Find where the given text appears and provide that cell's center as (x, y) coordinate. 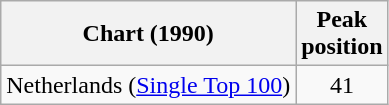
41 (342, 85)
Peakposition (342, 34)
Netherlands (Single Top 100) (148, 85)
Chart (1990) (148, 34)
